Output the (x, y) coordinate of the center of the cell containing the given text.  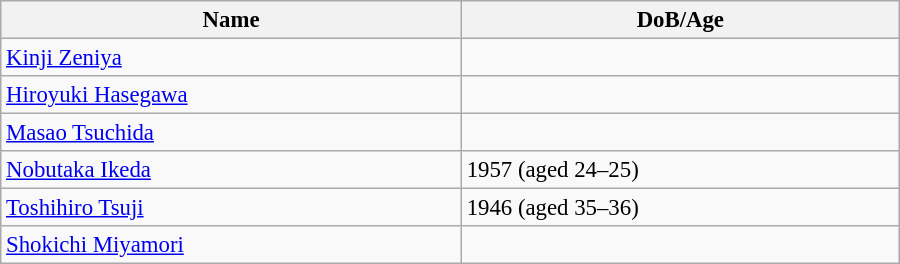
Masao Tsuchida (232, 133)
Nobutaka Ikeda (232, 170)
Kinji Zeniya (232, 58)
1946 (aged 35–36) (680, 208)
Shokichi Miyamori (232, 245)
Name (232, 20)
DoB/Age (680, 20)
Toshihiro Tsuji (232, 208)
1957 (aged 24–25) (680, 170)
Hiroyuki Hasegawa (232, 95)
